Output the (x, y) coordinate of the center of the cell containing the given text.  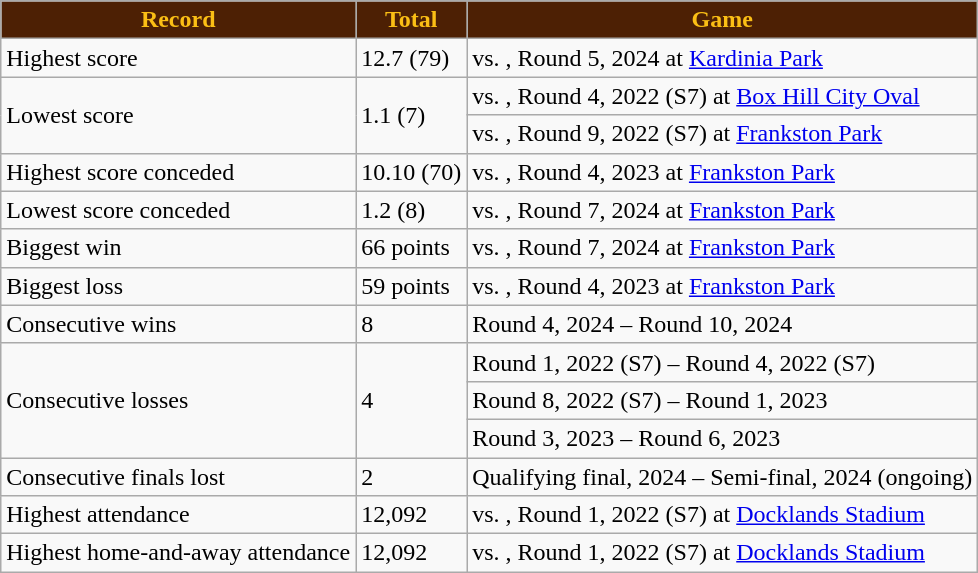
Consecutive finals lost (178, 477)
Consecutive wins (178, 324)
Total (412, 20)
Highest score (178, 58)
vs. , Round 5, 2024 at Kardinia Park (722, 58)
Biggest loss (178, 286)
66 points (412, 248)
Round 3, 2023 – Round 6, 2023 (722, 438)
2 (412, 477)
Consecutive losses (178, 400)
Lowest score (178, 115)
10.10 (70) (412, 172)
Game (722, 20)
12.7 (79) (412, 58)
Round 8, 2022 (S7) – Round 1, 2023 (722, 400)
8 (412, 324)
Lowest score conceded (178, 210)
Highest attendance (178, 515)
Round 4, 2024 – Round 10, 2024 (722, 324)
Qualifying final, 2024 – Semi-final, 2024 (ongoing) (722, 477)
4 (412, 400)
vs. , Round 4, 2022 (S7) at Box Hill City Oval (722, 96)
1.1 (7) (412, 115)
1.2 (8) (412, 210)
Highest home-and-away attendance (178, 553)
Biggest win (178, 248)
59 points (412, 286)
vs. , Round 9, 2022 (S7) at Frankston Park (722, 134)
Record (178, 20)
Highest score conceded (178, 172)
Round 1, 2022 (S7) – Round 4, 2022 (S7) (722, 362)
